Search for the cell housing the specified text and yield its [x, y] center coordinate. 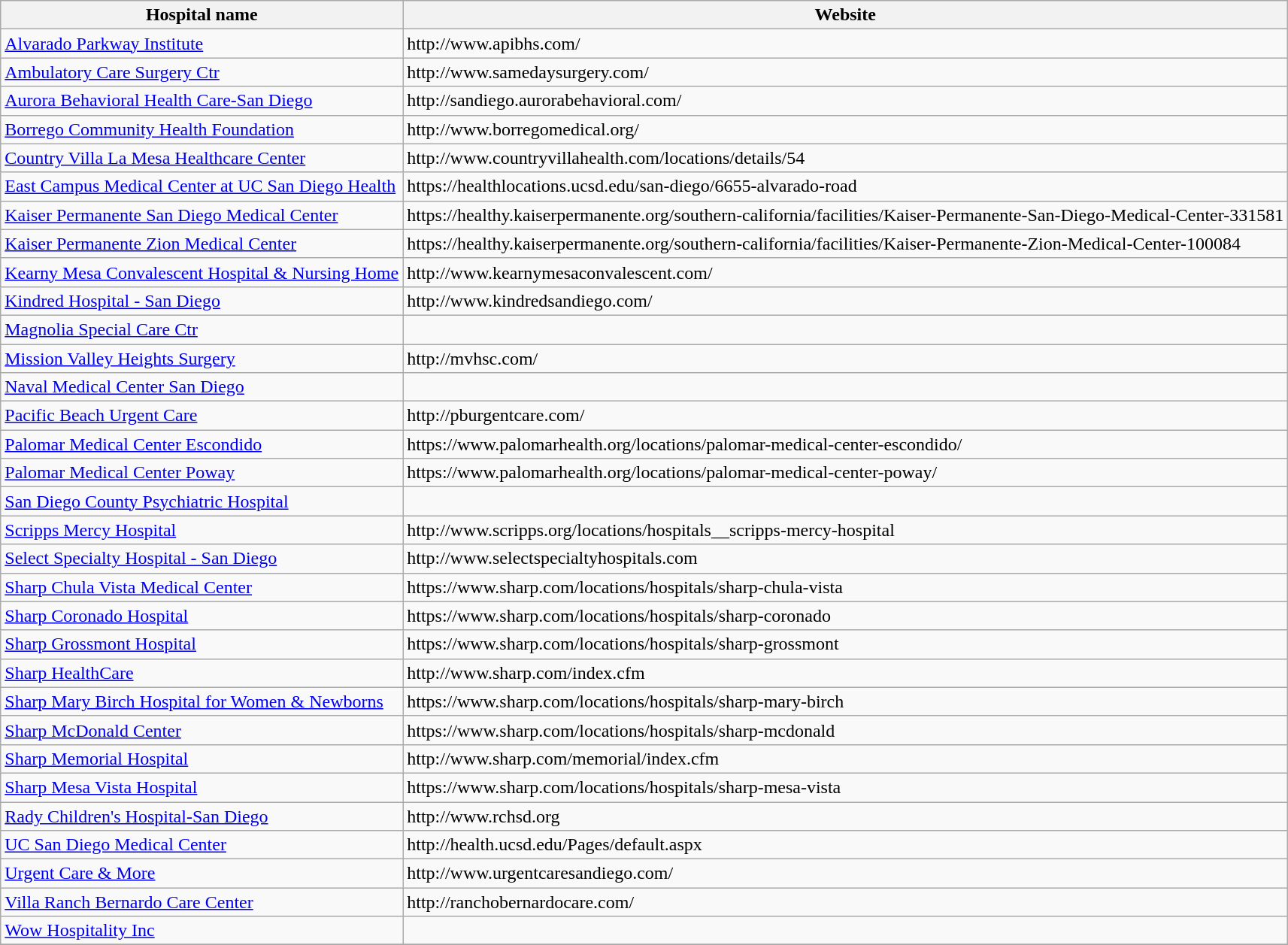
http://www.kearnymesaconvalescent.com/ [845, 272]
http://mvhsc.com/ [845, 359]
https://healthy.kaiserpermanente.org/southern-california/facilities/Kaiser-Permanente-San-Diego-Medical-Center-331581 [845, 215]
Sharp Coronado Hospital [202, 616]
http://www.selectspecialtyhospitals.com [845, 559]
http://www.urgentcaresandiego.com/ [845, 874]
http://pburgentcare.com/ [845, 416]
Kaiser Permanente Zion Medical Center [202, 244]
http://www.apibhs.com/ [845, 44]
East Campus Medical Center at UC San Diego Health [202, 186]
Aurora Behavioral Health Care-San Diego [202, 101]
http://www.kindredsandiego.com/ [845, 301]
Rady Children's Hospital-San Diego [202, 816]
Country Villa La Mesa Healthcare Center [202, 158]
Sharp Chula Vista Medical Center [202, 587]
Scripps Mercy Hospital [202, 530]
Naval Medical Center San Diego [202, 387]
http://www.rchsd.org [845, 816]
Sharp Mary Birch Hospital for Women & Newborns [202, 701]
https://www.palomarhealth.org/locations/palomar-medical-center-escondido/ [845, 444]
Sharp Memorial Hospital [202, 759]
Borrego Community Health Foundation [202, 129]
https://www.palomarhealth.org/locations/palomar-medical-center-poway/ [845, 473]
Select Specialty Hospital - San Diego [202, 559]
Hospital name [202, 15]
https://www.sharp.com/locations/hospitals/sharp-mcdonald [845, 730]
UC San Diego Medical Center [202, 845]
San Diego County Psychiatric Hospital [202, 501]
Sharp Grossmont Hospital [202, 644]
Mission Valley Heights Surgery [202, 359]
Ambulatory Care Surgery Ctr [202, 72]
https://www.sharp.com/locations/hospitals/sharp-mesa-vista [845, 787]
https://healthy.kaiserpermanente.org/southern-california/facilities/Kaiser-Permanente-Zion-Medical-Center-100084 [845, 244]
http://www.scripps.org/locations/hospitals__scripps-mercy-hospital [845, 530]
https://www.sharp.com/locations/hospitals/sharp-chula-vista [845, 587]
Kearny Mesa Convalescent Hospital & Nursing Home [202, 272]
Pacific Beach Urgent Care [202, 416]
http://health.ucsd.edu/Pages/default.aspx [845, 845]
Magnolia Special Care Ctr [202, 329]
https://www.sharp.com/locations/hospitals/sharp-grossmont [845, 644]
Alvarado Parkway Institute [202, 44]
Wow Hospitality Inc [202, 931]
http://sandiego.aurorabehavioral.com/ [845, 101]
Palomar Medical Center Poway [202, 473]
http://ranchobernardocare.com/ [845, 902]
http://www.sharp.com/memorial/index.cfm [845, 759]
http://www.countryvillahealth.com/locations/details/54 [845, 158]
https://healthlocations.ucsd.edu/san-diego/6655-alvarado-road [845, 186]
http://www.borregomedical.org/ [845, 129]
Kindred Hospital - San Diego [202, 301]
https://www.sharp.com/locations/hospitals/sharp-coronado [845, 616]
http://www.sharp.com/index.cfm [845, 673]
Kaiser Permanente San Diego Medical Center [202, 215]
Urgent Care & More [202, 874]
Sharp Mesa Vista Hospital [202, 787]
Palomar Medical Center Escondido [202, 444]
Website [845, 15]
http://www.samedaysurgery.com/ [845, 72]
Sharp HealthCare [202, 673]
Sharp McDonald Center [202, 730]
https://www.sharp.com/locations/hospitals/sharp-mary-birch [845, 701]
Villa Ranch Bernardo Care Center [202, 902]
